Search for the cell housing the specified text and yield its [x, y] center coordinate. 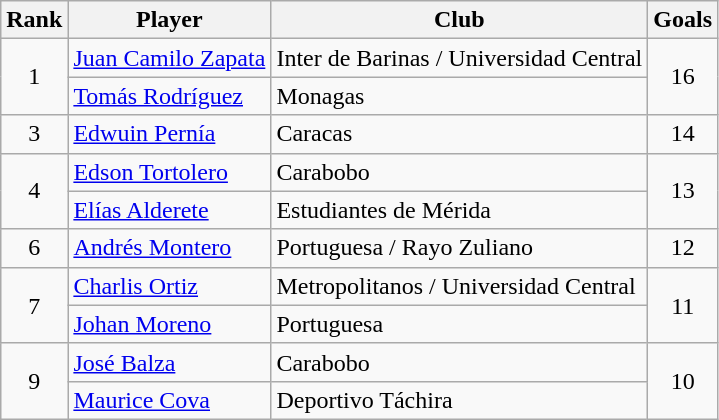
Estudiantes de Mérida [460, 210]
Portuguesa / Rayo Zuliano [460, 248]
13 [683, 191]
11 [683, 305]
Johan Moreno [170, 324]
12 [683, 248]
6 [34, 248]
Inter de Barinas / Universidad Central [460, 58]
3 [34, 134]
Portuguesa [460, 324]
14 [683, 134]
Goals [683, 20]
Player [170, 20]
Edson Tortolero [170, 172]
Rank [34, 20]
Maurice Cova [170, 400]
10 [683, 381]
Charlis Ortiz [170, 286]
7 [34, 305]
1 [34, 77]
9 [34, 381]
Elías Alderete [170, 210]
Andrés Montero [170, 248]
Edwuin Pernía [170, 134]
Juan Camilo Zapata [170, 58]
Monagas [460, 96]
Tomás Rodríguez [170, 96]
Caracas [460, 134]
4 [34, 191]
Club [460, 20]
16 [683, 77]
José Balza [170, 362]
Metropolitanos / Universidad Central [460, 286]
Deportivo Táchira [460, 400]
